Capture the cell that displays the provided text and extract its (x, y) central coordinate. 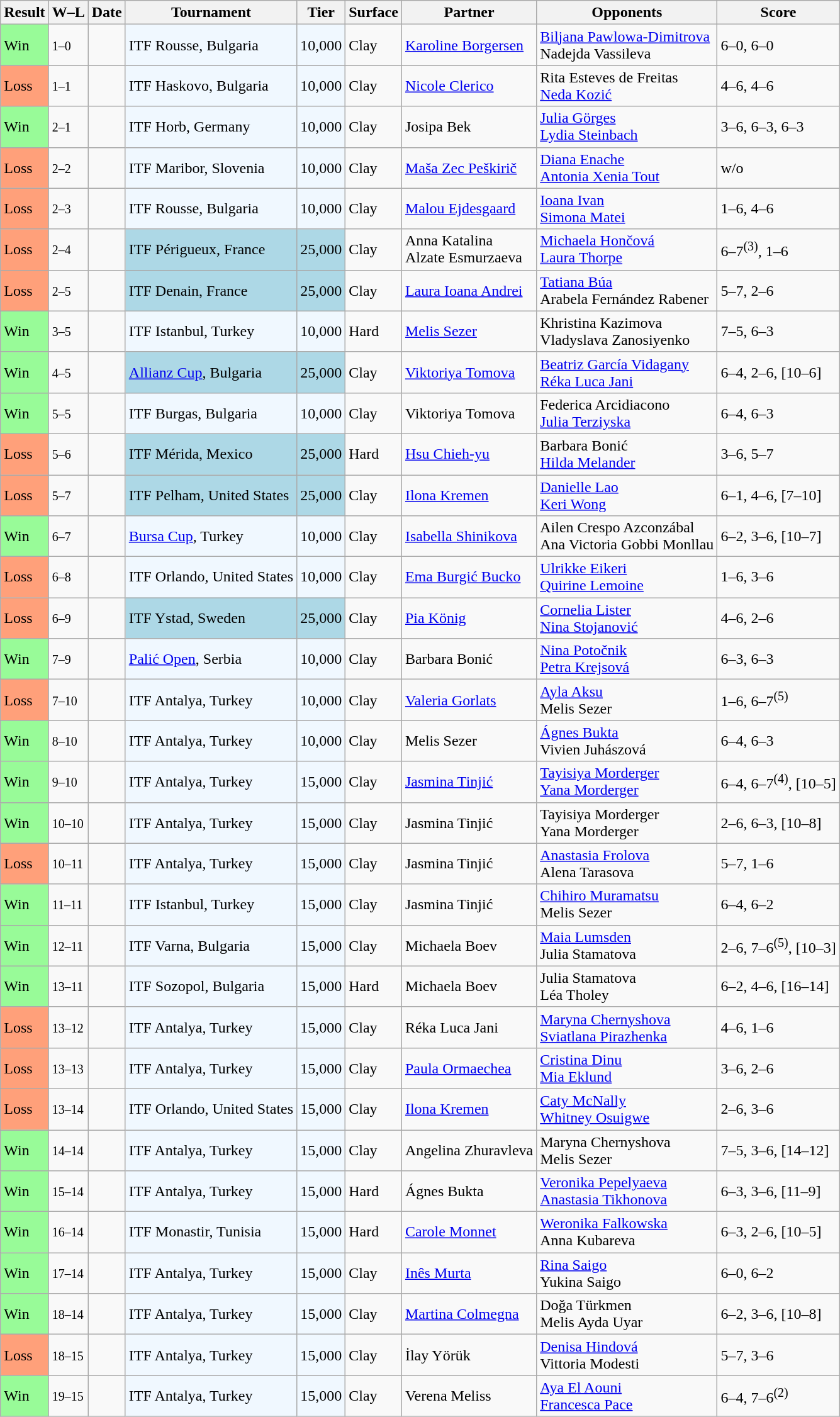
Beatriz García Vidagany Réka Luca Jani (627, 372)
Maia Lumsden Julia Stamatova (627, 945)
Tournament (211, 13)
Khristina Kazimova Vladyslava Zanosiyenko (627, 331)
12–11 (68, 945)
Bursa Cup, Turkey (211, 536)
4–5 (68, 372)
5–5 (68, 413)
6–4, 6–7(4), [10–5] (778, 781)
Carole Monnet (469, 1232)
Maša Zec Peškirič (469, 167)
Karoline Borgersen (469, 45)
Weronika Falkowska Anna Kubareva (627, 1232)
1–0 (68, 45)
Pia König (469, 618)
2–1 (68, 127)
Cristina Dinu Mia Eklund (627, 1068)
6–4, 6–2 (778, 905)
Aya El Aouni Francesca Pace (627, 1396)
5–7, 3–6 (778, 1355)
18–14 (68, 1314)
Martina Colmegna (469, 1314)
Tatiana Búa Arabela Fernández Rabener (627, 291)
Anastasia Frolova Alena Tarasova (627, 863)
6–7 (68, 536)
Score (778, 13)
Maryna Chernyshova Melis Sezer (627, 1150)
13–13 (68, 1068)
Barbara Bonić (469, 659)
3–5 (68, 331)
10–10 (68, 823)
6–3, 2–6, [10–5] (778, 1232)
15–14 (68, 1192)
2–3 (68, 209)
Veronika Pepelyaeva Anastasia Tikhonova (627, 1192)
6–0, 6–0 (778, 45)
2–6, 6–3, [10–8] (778, 823)
3–6, 5–7 (778, 454)
ITF Burgas, Bulgaria (211, 413)
13–12 (68, 1027)
Result (25, 13)
3–6, 2–6 (778, 1068)
Laura Ioana Andrei (469, 291)
İlay Yörük (469, 1355)
6–2, 3–6, [10–8] (778, 1314)
Verena Meliss (469, 1396)
Ioana Ivan Simona Matei (627, 209)
Nina Potočnik Petra Krejsová (627, 659)
6–3, 6–3 (778, 659)
Chihiro Muramatsu Melis Sezer (627, 905)
Ágnes Bukta Vivien Juhászová (627, 741)
Federica Arcidiacono Julia Terziyska (627, 413)
1–1 (68, 86)
Rita Esteves de Freitas Neda Kozić (627, 86)
Isabella Shinikova (469, 536)
w/o (778, 167)
Nicole Clerico (469, 86)
6–7(3), 1–6 (778, 249)
Maryna Chernyshova Sviatlana Pirazhenka (627, 1027)
2–6, 7–6(5), [10–3] (778, 945)
7–5, 6–3 (778, 331)
6–1, 4–6, [7–10] (778, 495)
ITF Ystad, Sweden (211, 618)
ITF Mérida, Mexico (211, 454)
Julia Stamatova Léa Tholey (627, 987)
Ágnes Bukta (469, 1192)
13–14 (68, 1109)
Biljana Pawlowa-Dimitrova Nadejda Vassileva (627, 45)
17–14 (68, 1274)
7–10 (68, 700)
Julia Görges Lydia Steinbach (627, 127)
4–6, 2–6 (778, 618)
ITF Sozopol, Bulgaria (211, 987)
Ulrikke Eikeri Quirine Lemoine (627, 578)
2–5 (68, 291)
Josipa Bek (469, 127)
Angelina Zhuravleva (469, 1150)
Opponents (627, 13)
14–14 (68, 1150)
ITF Maribor, Slovenia (211, 167)
7–9 (68, 659)
2–6, 3–6 (778, 1109)
ITF Varna, Bulgaria (211, 945)
ITF Pelham, United States (211, 495)
ITF Périgueux, France (211, 249)
6–2, 3–6, [10–7] (778, 536)
Ema Burgić Bucko (469, 578)
18–15 (68, 1355)
6–0, 6–2 (778, 1274)
Paula Ormaechea (469, 1068)
6–4, 2–6, [10–6] (778, 372)
1–6, 3–6 (778, 578)
Inês Murta (469, 1274)
2–4 (68, 249)
Doğa Türkmen Melis Ayda Uyar (627, 1314)
1–6, 4–6 (778, 209)
Réka Luca Jani (469, 1027)
6–3, 3–6, [11–9] (778, 1192)
7–5, 3–6, [14–12] (778, 1150)
Partner (469, 13)
19–15 (68, 1396)
5–7 (68, 495)
Anna Katalina Alzate Esmurzaeva (469, 249)
Barbara Bonić Hilda Melander (627, 454)
Danielle Lao Keri Wong (627, 495)
16–14 (68, 1232)
Allianz Cup, Bulgaria (211, 372)
10–11 (68, 863)
Cornelia Lister Nina Stojanović (627, 618)
W–L (68, 13)
Date (107, 13)
6–9 (68, 618)
Denisa Hindová Vittoria Modesti (627, 1355)
6–4, 7–6(2) (778, 1396)
3–6, 6–3, 6–3 (778, 127)
6–8 (68, 578)
4–6, 4–6 (778, 86)
ITF Horb, Germany (211, 127)
5–7, 1–6 (778, 863)
Ayla Aksu Melis Sezer (627, 700)
13–11 (68, 987)
Tier (321, 13)
Palić Open, Serbia (211, 659)
5–6 (68, 454)
Surface (374, 13)
Valeria Gorlats (469, 700)
8–10 (68, 741)
2–2 (68, 167)
Rina Saigo Yukina Saigo (627, 1274)
Hsu Chieh-yu (469, 454)
11–11 (68, 905)
1–6, 6–7(5) (778, 700)
5–7, 2–6 (778, 291)
Ailen Crespo Azconzábal Ana Victoria Gobbi Monllau (627, 536)
Caty McNally Whitney Osuigwe (627, 1109)
ITF Haskovo, Bulgaria (211, 86)
ITF Denain, France (211, 291)
ITF Monastir, Tunisia (211, 1232)
Diana Enache Antonia Xenia Tout (627, 167)
4–6, 1–6 (778, 1027)
Malou Ejdesgaard (469, 209)
9–10 (68, 781)
6–2, 4–6, [16–14] (778, 987)
Michaela Hončová Laura Thorpe (627, 249)
